Capture the cell that displays the provided text and extract its (X, Y) central coordinate. 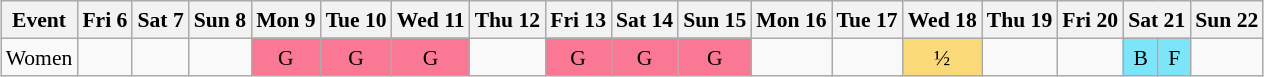
Sun 15 (714, 20)
Sun 8 (220, 20)
Wed 11 (431, 20)
Wed 18 (942, 20)
Tue 17 (868, 20)
Sat 14 (644, 20)
Thu 12 (508, 20)
Thu 19 (1020, 20)
Fri 6 (104, 20)
Women (40, 56)
Mon 9 (286, 20)
Event (40, 20)
Mon 16 (791, 20)
B (1140, 56)
Sat 21 (1156, 20)
Fri 13 (578, 20)
½ (942, 56)
Sun 22 (1226, 20)
Fri 20 (1090, 20)
F (1174, 56)
Sat 7 (160, 20)
Tue 10 (356, 20)
